Output the (X, Y) coordinate of the center of the cell containing the given text.  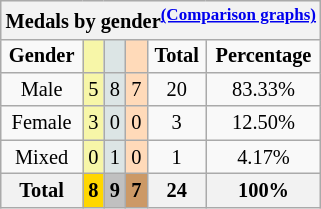
Gender (42, 56)
Percentage (264, 56)
Medals by gender(Comparison graphs) (161, 20)
83.33% (264, 90)
Mixed (42, 157)
5 (94, 90)
12.50% (264, 123)
20 (176, 90)
100% (264, 191)
4.17% (264, 157)
Female (42, 123)
Male (42, 90)
24 (176, 191)
9 (115, 191)
